Pinpoint the cell where the given text exists, returning its [x, y] midpoint coordinate. 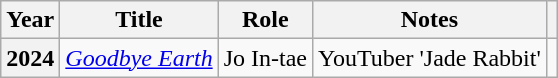
Notes [430, 20]
Jo In-tae [265, 58]
YouTuber 'Jade Rabbit' [430, 58]
2024 [30, 58]
Title [139, 20]
Goodbye Earth [139, 58]
Role [265, 20]
Year [30, 20]
